Locate the cell with the specified text and output its [x, y] center coordinate. 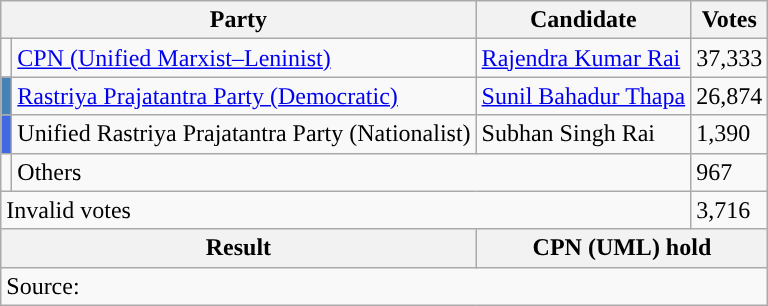
Others [352, 172]
Party [238, 20]
26,874 [730, 96]
Invalid votes [346, 210]
967 [730, 172]
Rastriya Prajatantra Party (Democratic) [244, 96]
Result [238, 248]
Sunil Bahadur Thapa [584, 96]
Votes [730, 20]
3,716 [730, 210]
CPN (Unified Marxist–Leninist) [244, 58]
Source: [384, 286]
Subhan Singh Rai [584, 134]
Rajendra Kumar Rai [584, 58]
Candidate [584, 20]
Unified Rastriya Prajatantra Party (Nationalist) [244, 134]
CPN (UML) hold [622, 248]
1,390 [730, 134]
37,333 [730, 58]
